Extract the (X, Y) coordinate from the center of the cell holding the provided text.  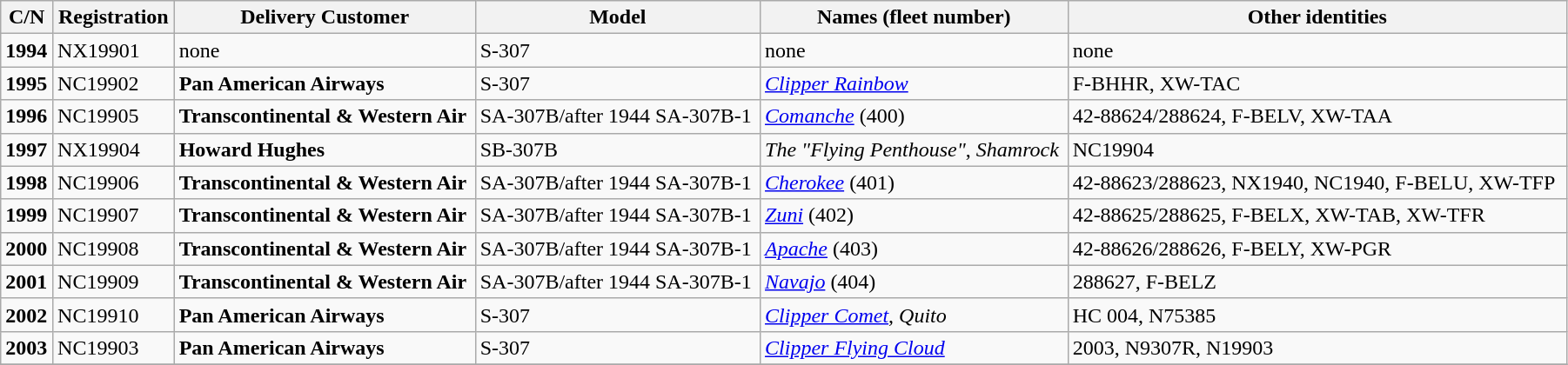
NX19904 (114, 149)
NC19902 (114, 83)
Other identities (1317, 17)
F-BHHR, XW-TAC (1317, 83)
Clipper Flying Cloud (915, 348)
Clipper Rainbow (915, 83)
42-88623/288623, NX1940, NC1940, F-BELU, XW-TFP (1317, 182)
1994 (27, 50)
Navajo (404) (915, 282)
NC19906 (114, 182)
Registration (114, 17)
The "Flying Penthouse", Shamrock (915, 149)
1995 (27, 83)
Howard Hughes (325, 149)
NX19901 (114, 50)
1996 (27, 116)
Model (618, 17)
42-88624/288624, F-BELV, XW-TAA (1317, 116)
1999 (27, 216)
42-88626/288626, F-BELY, XW-PGR (1317, 249)
NC19905 (114, 116)
Zuni (402) (915, 216)
2003 (27, 348)
Apache (403) (915, 249)
NC19907 (114, 216)
2003, N9307R, N19903 (1317, 348)
NC19903 (114, 348)
1998 (27, 182)
Delivery Customer (325, 17)
C/N (27, 17)
2000 (27, 249)
SB-307B (618, 149)
NC19910 (114, 315)
NC19908 (114, 249)
NC19909 (114, 282)
Clipper Comet, Quito (915, 315)
HC 004, N75385 (1317, 315)
1997 (27, 149)
2001 (27, 282)
Cherokee (401) (915, 182)
Comanche (400) (915, 116)
42-88625/288625, F-BELX, XW-TAB, XW-TFR (1317, 216)
288627, F-BELZ (1317, 282)
2002 (27, 315)
Names (fleet number) (915, 17)
NC19904 (1317, 149)
